Identify which cell holds the provided text, then report its (x, y) central coordinate. 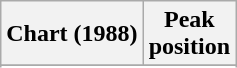
Chart (1988) (72, 34)
Peakposition (189, 34)
